Find where the given text appears and provide that cell's center as (X, Y) coordinate. 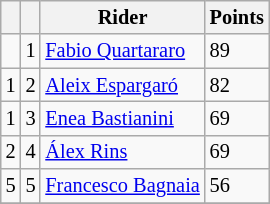
Álex Rins (122, 152)
82 (237, 85)
Aleix Espargaró (122, 85)
Fabio Quartararo (122, 51)
Enea Bastianini (122, 118)
3 (31, 118)
Rider (122, 17)
89 (237, 51)
56 (237, 186)
Points (237, 17)
Francesco Bagnaia (122, 186)
4 (31, 152)
